Output the [x, y] coordinate of the center of the cell containing the given text.  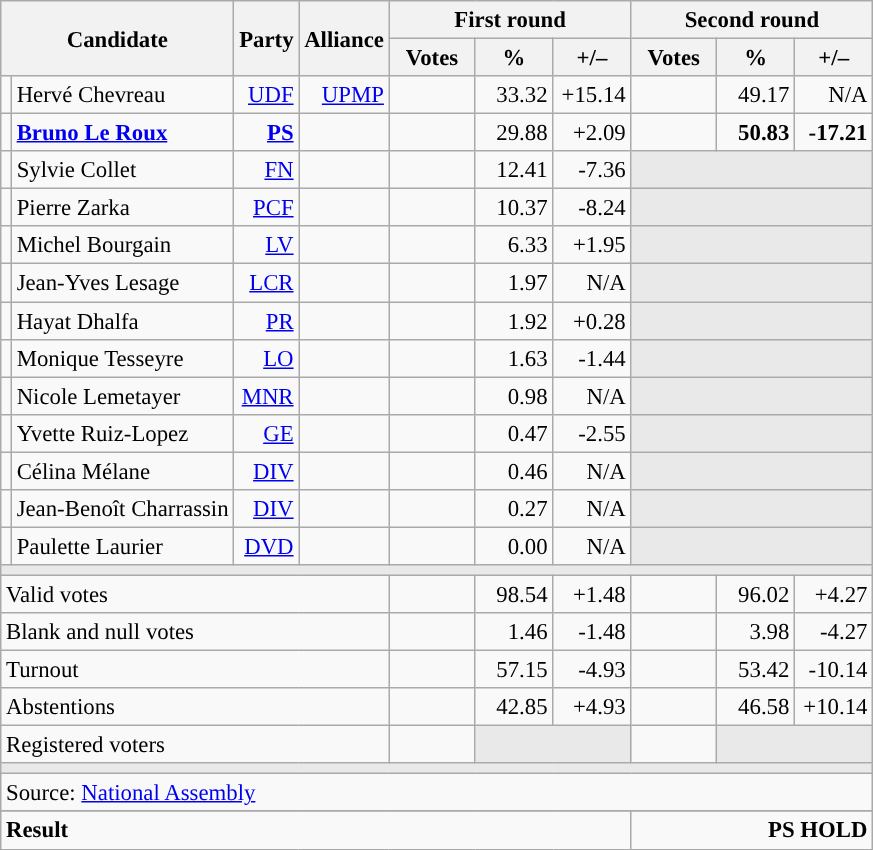
PS [266, 133]
Blank and null votes [195, 632]
0.98 [514, 396]
Monique Tesseyre [122, 358]
Paulette Laurier [122, 546]
1.46 [514, 632]
57.15 [514, 670]
Result [316, 831]
Nicole Lemetayer [122, 396]
Célina Mélane [122, 471]
First round [510, 20]
Bruno Le Roux [122, 133]
MNR [266, 396]
46.58 [756, 707]
-8.24 [592, 208]
PS HOLD [752, 831]
+2.09 [592, 133]
+4.27 [834, 594]
GE [266, 433]
10.37 [514, 208]
0.46 [514, 471]
UDF [266, 95]
3.98 [756, 632]
LV [266, 245]
+0.28 [592, 321]
-1.48 [592, 632]
42.85 [514, 707]
0.47 [514, 433]
49.17 [756, 95]
Party [266, 38]
Alliance [344, 38]
Hervé Chevreau [122, 95]
+1.95 [592, 245]
33.32 [514, 95]
DVD [266, 546]
0.00 [514, 546]
98.54 [514, 594]
-10.14 [834, 670]
PCF [266, 208]
+4.93 [592, 707]
+10.14 [834, 707]
Sylvie Collet [122, 170]
1.92 [514, 321]
Valid votes [195, 594]
Michel Bourgain [122, 245]
6.33 [514, 245]
12.41 [514, 170]
FN [266, 170]
53.42 [756, 670]
-17.21 [834, 133]
+15.14 [592, 95]
Yvette Ruiz-Lopez [122, 433]
Hayat Dhalfa [122, 321]
1.97 [514, 283]
Turnout [195, 670]
Registered voters [195, 745]
96.02 [756, 594]
-4.27 [834, 632]
LCR [266, 283]
1.63 [514, 358]
PR [266, 321]
UPMP [344, 95]
Pierre Zarka [122, 208]
29.88 [514, 133]
LO [266, 358]
+1.48 [592, 594]
Jean-Yves Lesage [122, 283]
Second round [752, 20]
-4.93 [592, 670]
Source: National Assembly [437, 793]
0.27 [514, 509]
Candidate [118, 38]
-2.55 [592, 433]
-7.36 [592, 170]
-1.44 [592, 358]
Jean-Benoît Charrassin [122, 509]
50.83 [756, 133]
Abstentions [195, 707]
